Locate the cell with the specified text and output its (X, Y) center coordinate. 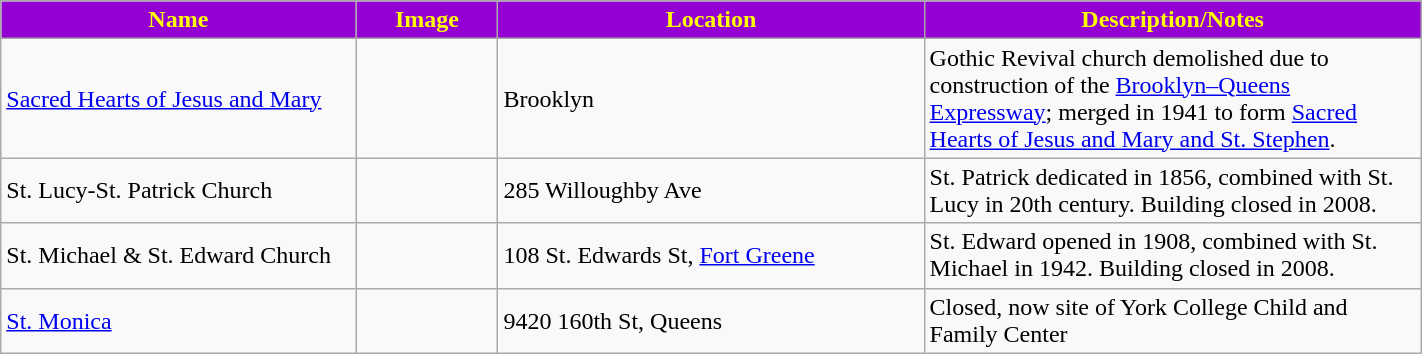
Location (711, 20)
108 St. Edwards St, Fort Greene (711, 256)
Sacred Hearts of Jesus and Mary (178, 98)
Brooklyn (711, 98)
Description/Notes (1172, 20)
Closed, now site of York College Child and Family Center (1172, 320)
Image (427, 20)
285 Willoughby Ave (711, 190)
St. Monica (178, 320)
St. Patrick dedicated in 1856, combined with St. Lucy in 20th century. Building closed in 2008. (1172, 190)
Name (178, 20)
St. Lucy-St. Patrick Church (178, 190)
St. Michael & St. Edward Church (178, 256)
St. Edward opened in 1908, combined with St. Michael in 1942. Building closed in 2008. (1172, 256)
9420 160th St, Queens (711, 320)
